Capture the cell that displays the provided text and extract its (x, y) central coordinate. 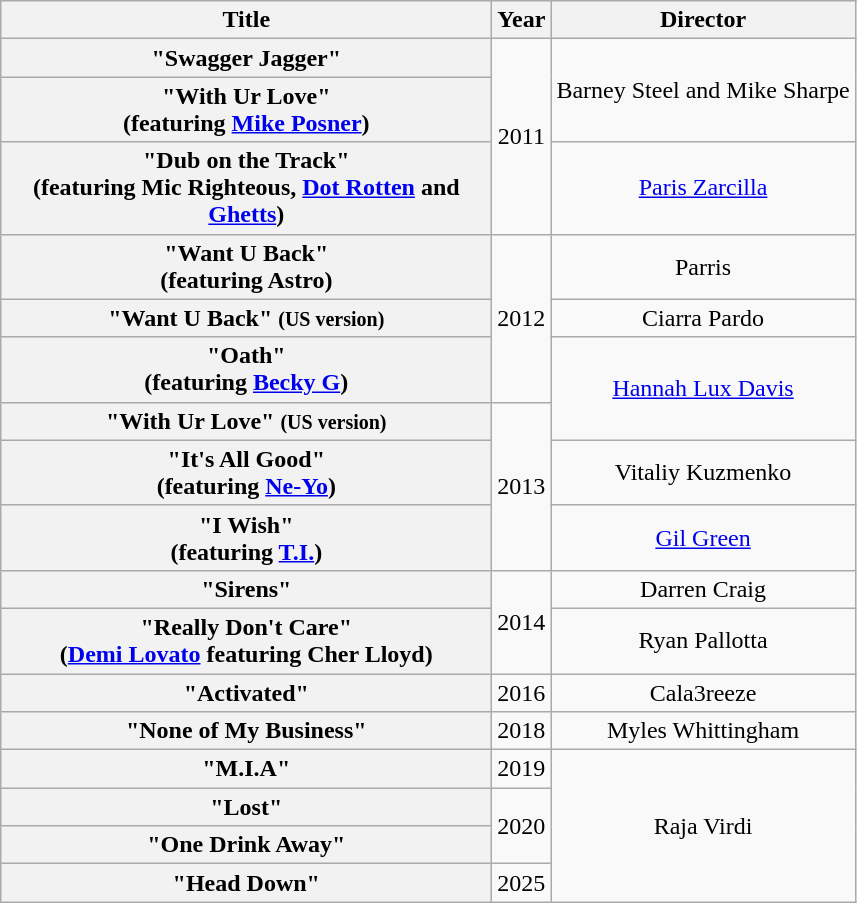
"Want U Back" (US version) (246, 318)
2020 (522, 826)
"It's All Good"(featuring Ne-Yo) (246, 472)
"Lost" (246, 807)
Barney Steel and Mike Sharpe (703, 90)
Paris Zarcilla (703, 188)
"Activated" (246, 693)
Myles Whittingham (703, 731)
2016 (522, 693)
Vitaliy Kuzmenko (703, 472)
"With Ur Love" (US version) (246, 421)
"Want U Back"(featuring Astro) (246, 266)
"M.I.A" (246, 769)
Darren Craig (703, 589)
"Swagger Jagger" (246, 58)
Director (703, 20)
"One Drink Away" (246, 845)
Title (246, 20)
Raja Virdi (703, 826)
2018 (522, 731)
"Dub on the Track"(featuring Mic Righteous, Dot Rotten and Ghetts) (246, 188)
Gil Green (703, 538)
"Really Don't Care"(Demi Lovato featuring Cher Lloyd) (246, 640)
"Oath"(featuring Becky G) (246, 370)
Parris (703, 266)
"With Ur Love"(featuring Mike Posner) (246, 110)
2025 (522, 883)
"I Wish"(featuring T.I.) (246, 538)
Year (522, 20)
Ryan Pallotta (703, 640)
2013 (522, 486)
"Sirens" (246, 589)
Hannah Lux Davis (703, 388)
2014 (522, 622)
"None of My Business" (246, 731)
"Head Down" (246, 883)
Ciarra Pardo (703, 318)
2012 (522, 318)
Cala3reeze (703, 693)
2019 (522, 769)
2011 (522, 136)
